Determine the [x, y] coordinate at the center of the cell enclosing the given text.  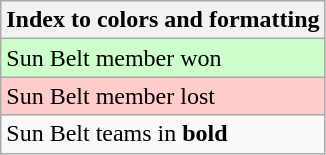
Sun Belt member lost [163, 96]
Sun Belt member won [163, 58]
Sun Belt teams in bold [163, 134]
Index to colors and formatting [163, 20]
